Provide the [X, Y] coordinate of the cell's center where the given text is located.  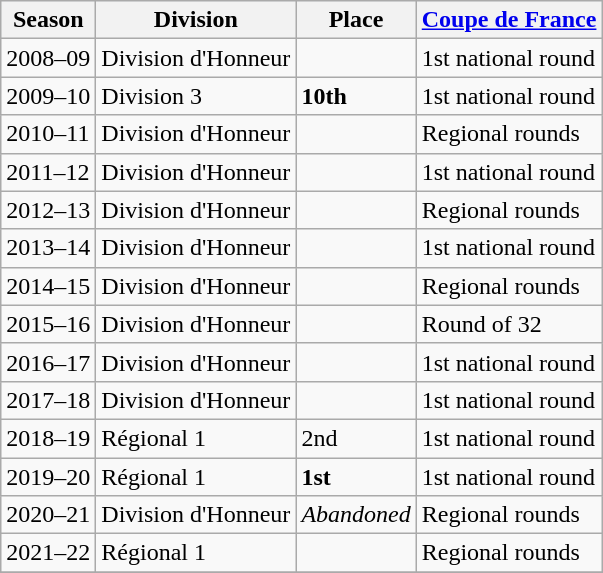
2019–20 [48, 477]
2008–09 [48, 58]
Season [48, 20]
2011–12 [48, 172]
Abandoned [356, 515]
Place [356, 20]
2021–22 [48, 553]
2010–11 [48, 134]
Division [196, 20]
2013–14 [48, 248]
Round of 32 [509, 324]
Coupe de France [509, 20]
2015–16 [48, 324]
2020–21 [48, 515]
2009–10 [48, 96]
2nd [356, 438]
2017–18 [48, 400]
2018–19 [48, 438]
2012–13 [48, 210]
2016–17 [48, 362]
Division 3 [196, 96]
1st [356, 477]
10th [356, 96]
2014–15 [48, 286]
